From the cell containing the given text, extract its center point as [x, y] coordinate. 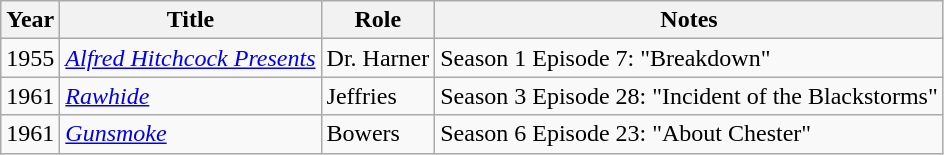
Title [190, 20]
1955 [30, 58]
Bowers [378, 134]
Season 3 Episode 28: "Incident of the Blackstorms" [690, 96]
Gunsmoke [190, 134]
Jeffries [378, 96]
Season 6 Episode 23: "About Chester" [690, 134]
Alfred Hitchcock Presents [190, 58]
Notes [690, 20]
Season 1 Episode 7: "Breakdown" [690, 58]
Rawhide [190, 96]
Role [378, 20]
Dr. Harner [378, 58]
Year [30, 20]
